For the text-containing cell, return its midpoint in (X, Y) coordinate format. 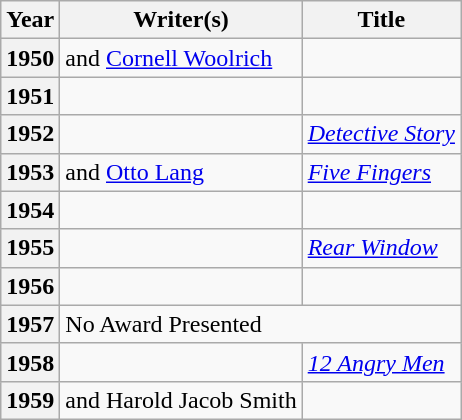
1959 (30, 400)
1952 (30, 134)
1954 (30, 210)
1951 (30, 96)
1950 (30, 58)
and Cornell Woolrich (181, 58)
1958 (30, 362)
12 Angry Men (381, 362)
1953 (30, 172)
Detective Story (381, 134)
and Otto Lang (181, 172)
1955 (30, 248)
Year (30, 20)
1957 (30, 324)
and Harold Jacob Smith (181, 400)
Five Fingers (381, 172)
Title (381, 20)
No Award Presented (260, 324)
Rear Window (381, 248)
Writer(s) (181, 20)
1956 (30, 286)
